Provide the (x, y) coordinate of the cell's center where the given text is located.  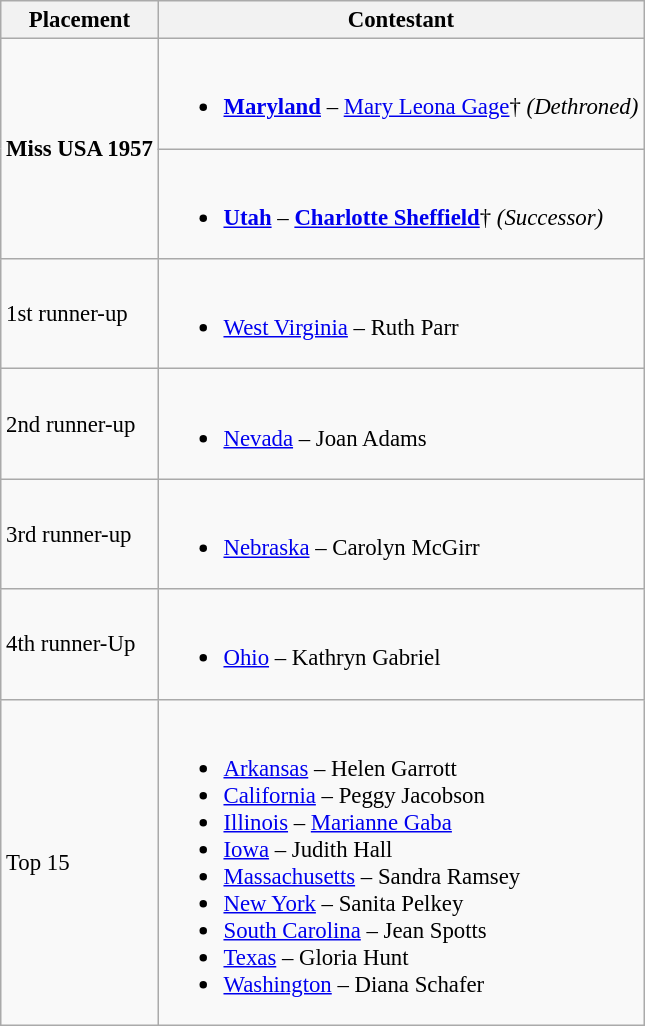
West Virginia – Ruth Parr (400, 314)
Utah – Charlotte Sheffield† (Successor) (400, 204)
Nevada – Joan Adams (400, 424)
3rd runner-up (80, 534)
Placement (80, 20)
Ohio – Kathryn Gabriel (400, 644)
Nebraska – Carolyn McGirr (400, 534)
2nd runner-up (80, 424)
4th runner-Up (80, 644)
Contestant (400, 20)
Top 15 (80, 862)
Maryland – Mary Leona Gage† (Dethroned) (400, 94)
Miss USA 1957 (80, 149)
1st runner-up (80, 314)
